Find where the given text appears and provide that cell's center as [X, Y] coordinate. 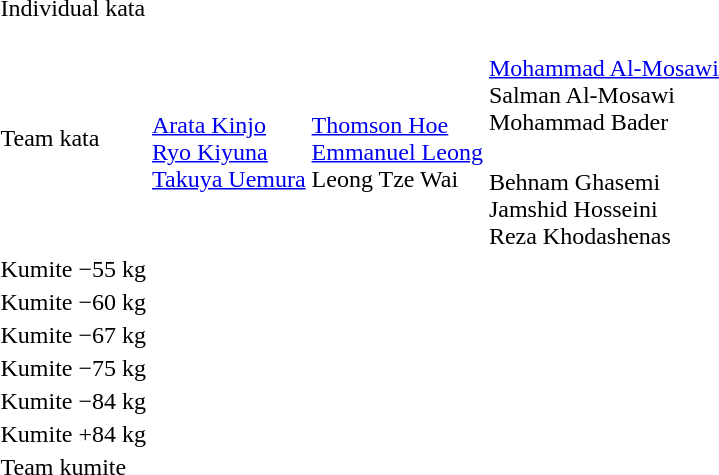
Arata KinjoRyo KiyunaTakuya Uemura [230, 138]
Thomson HoeEmmanuel LeongLeong Tze Wai [397, 138]
